Search for the cell housing the specified text and yield its [x, y] center coordinate. 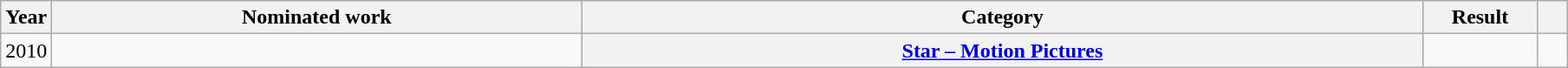
Category [1002, 17]
Year [26, 17]
2010 [26, 51]
Nominated work [317, 17]
Star – Motion Pictures [1002, 51]
Result [1480, 17]
